Determine the [x, y] coordinate at the center of the cell enclosing the given text.  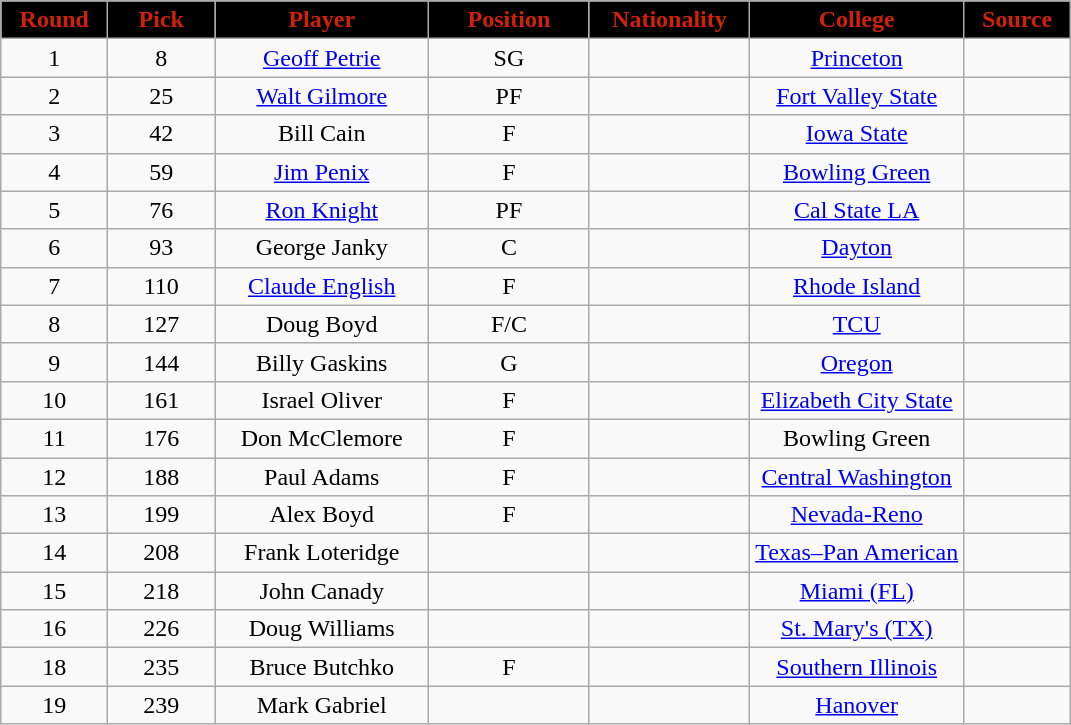
Texas–Pan American [857, 553]
Doug Williams [322, 629]
14 [54, 553]
239 [162, 705]
Alex Boyd [322, 515]
Bill Cain [322, 134]
3 [54, 134]
G [509, 362]
TCU [857, 324]
9 [54, 362]
5 [54, 210]
Hanover [857, 705]
6 [54, 248]
St. Mary's (TX) [857, 629]
C [509, 248]
13 [54, 515]
Doug Boyd [322, 324]
16 [54, 629]
Nationality [669, 20]
Princeton [857, 58]
Israel Oliver [322, 400]
Fort Valley State [857, 96]
199 [162, 515]
161 [162, 400]
19 [54, 705]
Bruce Butchko [322, 667]
College [857, 20]
Iowa State [857, 134]
Round [54, 20]
Southern Illinois [857, 667]
2 [54, 96]
218 [162, 591]
226 [162, 629]
SG [509, 58]
12 [54, 477]
176 [162, 438]
7 [54, 286]
25 [162, 96]
59 [162, 172]
Walt Gilmore [322, 96]
Miami (FL) [857, 591]
15 [54, 591]
188 [162, 477]
18 [54, 667]
John Canady [322, 591]
1 [54, 58]
Billy Gaskins [322, 362]
Claude English [322, 286]
144 [162, 362]
Paul Adams [322, 477]
76 [162, 210]
Rhode Island [857, 286]
42 [162, 134]
George Janky [322, 248]
Central Washington [857, 477]
Nevada-Reno [857, 515]
Mark Gabriel [322, 705]
93 [162, 248]
Elizabeth City State [857, 400]
Cal State LA [857, 210]
4 [54, 172]
Pick [162, 20]
235 [162, 667]
Ron Knight [322, 210]
Source [1018, 20]
10 [54, 400]
11 [54, 438]
Dayton [857, 248]
Don McClemore [322, 438]
Jim Penix [322, 172]
110 [162, 286]
F/C [509, 324]
Geoff Petrie [322, 58]
127 [162, 324]
Player [322, 20]
Frank Loteridge [322, 553]
208 [162, 553]
Oregon [857, 362]
Position [509, 20]
